Identify which cell holds the provided text, then report its [X, Y] central coordinate. 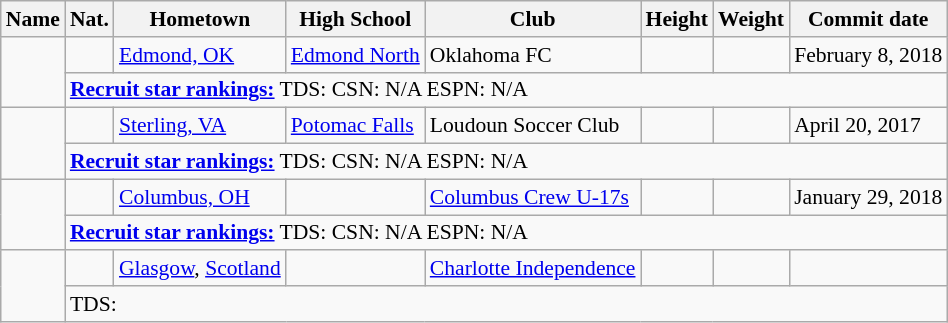
Hometown [200, 19]
Loudoun Soccer Club [533, 126]
Name [33, 19]
Sterling, VA [200, 126]
Potomac Falls [356, 126]
Charlotte Independence [533, 269]
Edmond North [356, 55]
Edmond, OK [200, 55]
Commit date [868, 19]
Glasgow, Scotland [200, 269]
April 20, 2017 [868, 126]
Oklahoma FC [533, 55]
Columbus Crew U-17s [533, 197]
Nat. [90, 19]
Weight [751, 19]
January 29, 2018 [868, 197]
February 8, 2018 [868, 55]
Club [533, 19]
High School [356, 19]
Height [677, 19]
TDS: [506, 304]
Columbus, OH [200, 197]
